Output the [X, Y] coordinate of the center of the cell containing the given text.  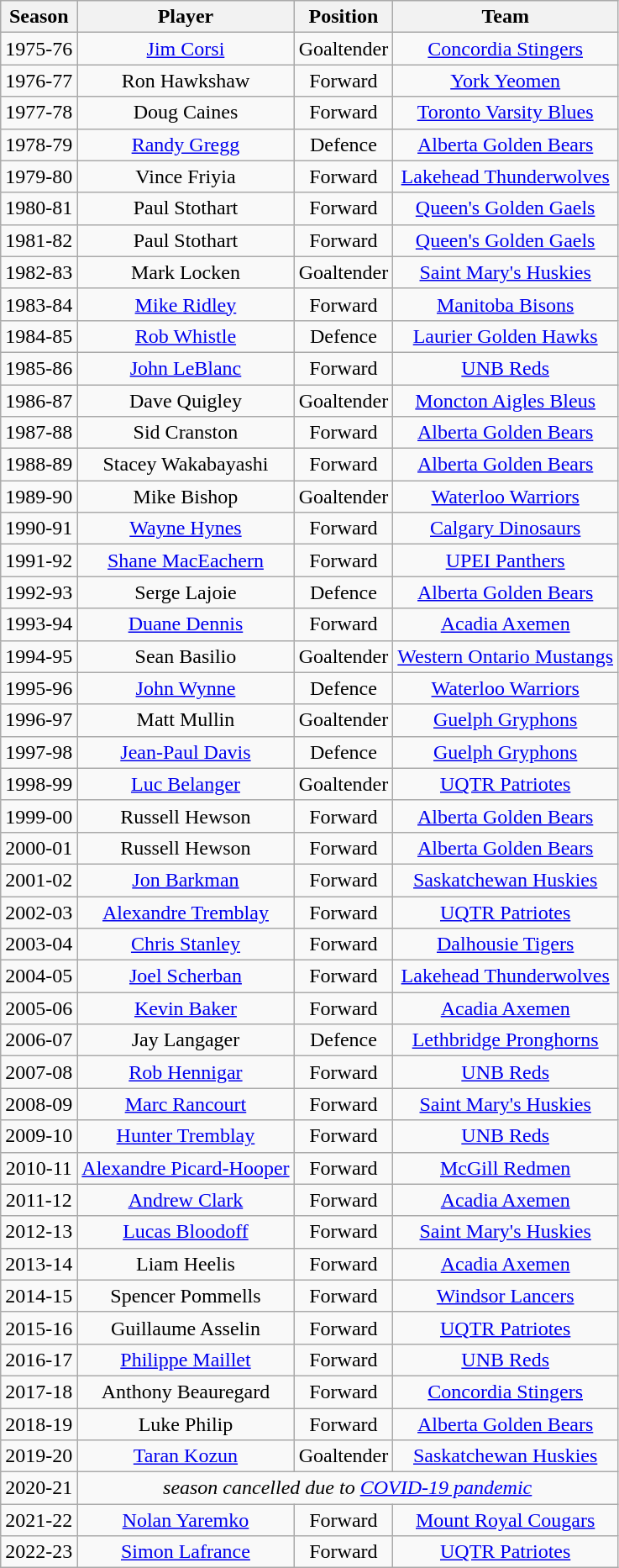
Andrew Clark [186, 1200]
Jay Langager [186, 1040]
Rob Hennigar [186, 1072]
1986-87 [39, 401]
Nolan Yaremko [186, 1520]
1999-00 [39, 816]
Guillaume Asselin [186, 1328]
2008-09 [39, 1104]
Lucas Bloodoff [186, 1232]
1995-96 [39, 688]
1993-94 [39, 624]
1977-78 [39, 113]
2019-20 [39, 1456]
2017-18 [39, 1392]
Lethbridge Pronghorns [506, 1040]
2018-19 [39, 1424]
2009-10 [39, 1136]
Dave Quigley [186, 401]
Sid Cranston [186, 433]
Doug Caines [186, 113]
Manitoba Bisons [506, 304]
UPEI Panthers [506, 560]
1985-86 [39, 368]
Shane MacEachern [186, 560]
Mark Locken [186, 272]
1978-79 [39, 145]
Player [186, 17]
2000-01 [39, 848]
2001-02 [39, 880]
Alexandre Picard-Hooper [186, 1168]
1992-93 [39, 592]
2003-04 [39, 944]
Mount Royal Cougars [506, 1520]
York Yeomen [506, 81]
Team [506, 17]
1975-76 [39, 49]
Luc Belanger [186, 784]
1983-84 [39, 304]
Jim Corsi [186, 49]
Stacey Wakabayashi [186, 465]
2021-22 [39, 1520]
1984-85 [39, 336]
Mike Ridley [186, 304]
Chris Stanley [186, 944]
Hunter Tremblay [186, 1136]
Matt Mullin [186, 720]
John LeBlanc [186, 368]
Moncton Aigles Bleus [506, 401]
2010-11 [39, 1168]
Sean Basilio [186, 656]
Philippe Maillet [186, 1360]
Liam Heelis [186, 1264]
1987-88 [39, 433]
Taran Kozun [186, 1456]
1988-89 [39, 465]
Laurier Golden Hawks [506, 336]
2006-07 [39, 1040]
Jon Barkman [186, 880]
2016-17 [39, 1360]
Joel Scherban [186, 976]
2020-21 [39, 1488]
2022-23 [39, 1552]
Jean-Paul Davis [186, 752]
Position [344, 17]
Luke Philip [186, 1424]
McGill Redmen [506, 1168]
1997-98 [39, 752]
Spencer Pommells [186, 1296]
Western Ontario Mustangs [506, 656]
1979-80 [39, 176]
Season [39, 17]
Randy Gregg [186, 145]
Duane Dennis [186, 624]
1989-90 [39, 497]
Anthony Beauregard [186, 1392]
1998-99 [39, 784]
1976-77 [39, 81]
Wayne Hynes [186, 529]
Windsor Lancers [506, 1296]
1980-81 [39, 208]
Calgary Dinosaurs [506, 529]
season cancelled due to COVID-19 pandemic [348, 1488]
John Wynne [186, 688]
1990-91 [39, 529]
2005-06 [39, 1008]
Kevin Baker [186, 1008]
1982-83 [39, 272]
2013-14 [39, 1264]
Vince Friyia [186, 176]
Toronto Varsity Blues [506, 113]
Simon Lafrance [186, 1552]
1996-97 [39, 720]
Serge Lajoie [186, 592]
2007-08 [39, 1072]
2012-13 [39, 1232]
2014-15 [39, 1296]
Marc Rancourt [186, 1104]
2002-03 [39, 912]
Rob Whistle [186, 336]
1994-95 [39, 656]
2015-16 [39, 1328]
Ron Hawkshaw [186, 81]
Dalhousie Tigers [506, 944]
2004-05 [39, 976]
1981-82 [39, 240]
Mike Bishop [186, 497]
2011-12 [39, 1200]
1991-92 [39, 560]
Alexandre Tremblay [186, 912]
